Output the (X, Y) coordinate of the center of the cell containing the given text.  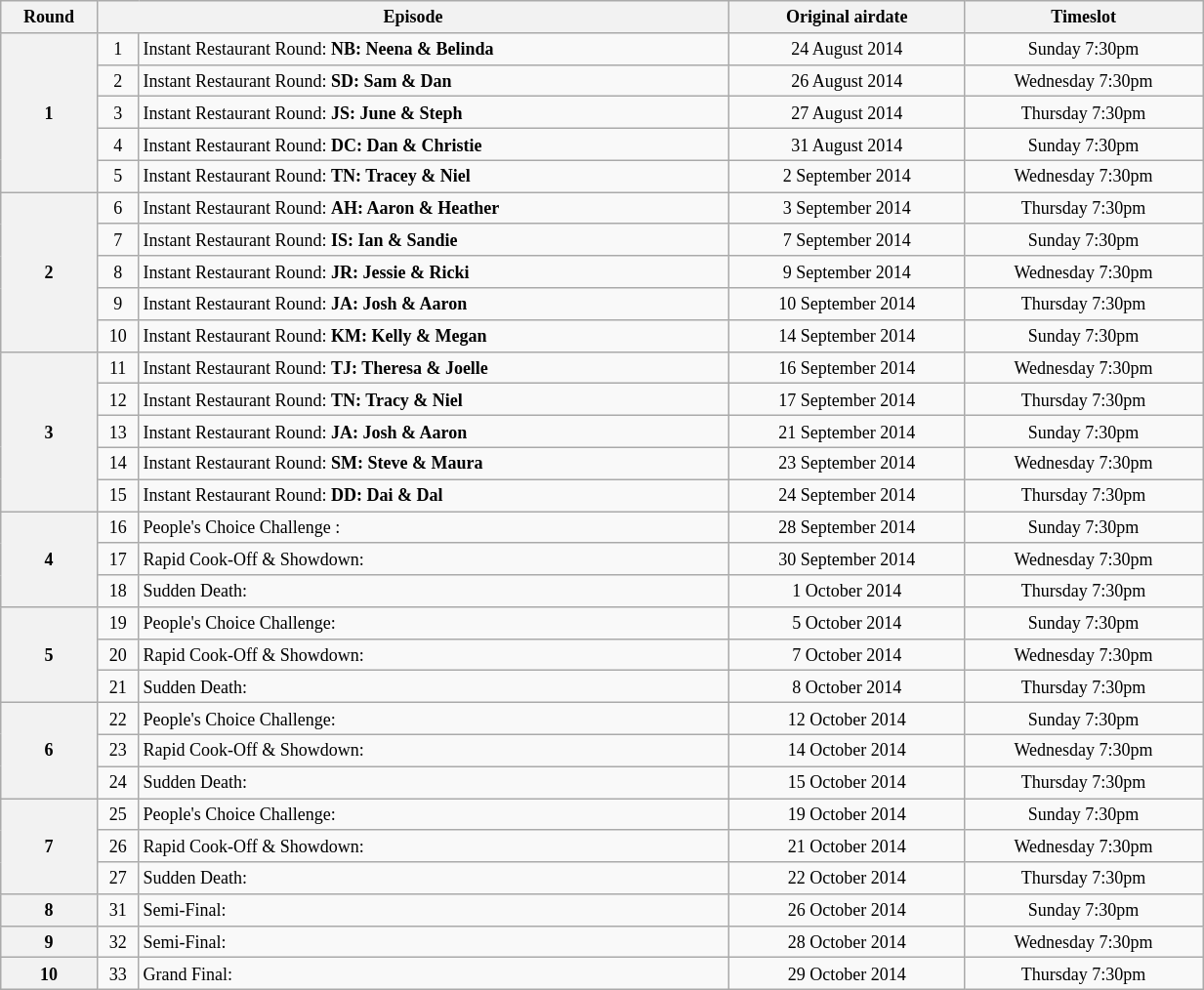
Instant Restaurant Round: JS: June & Steph (434, 113)
Episode (413, 18)
31 August 2014 (848, 144)
21 September 2014 (848, 432)
14 September 2014 (848, 336)
15 (117, 496)
14 October 2014 (848, 750)
28 September 2014 (848, 527)
11 (117, 367)
18 (117, 592)
21 (117, 687)
27 (117, 879)
14 (117, 463)
Instant Restaurant Round: KM: Kelly & Megan (434, 336)
12 October 2014 (848, 719)
24 (117, 783)
Timeslot (1084, 18)
Instant Restaurant Round: DC: Dan & Christie (434, 144)
5 October 2014 (848, 623)
Instant Restaurant Round: NB: Neena & Belinda (434, 49)
20 (117, 654)
28 October 2014 (848, 941)
8 October 2014 (848, 687)
Instant Restaurant Round: SM: Steve & Maura (434, 463)
Instant Restaurant Round: DD: Dai & Dal (434, 496)
26 August 2014 (848, 80)
17 (117, 558)
31 (117, 910)
Round (49, 18)
Original airdate (848, 18)
29 October 2014 (848, 974)
Instant Restaurant Round: TN: Tracey & Niel (434, 176)
30 September 2014 (848, 558)
23 (117, 750)
People's Choice Challenge : (434, 527)
10 September 2014 (848, 305)
21 October 2014 (848, 846)
27 August 2014 (848, 113)
24 September 2014 (848, 496)
7 September 2014 (848, 240)
26 (117, 846)
13 (117, 432)
Grand Final: (434, 974)
Instant Restaurant Round: SD: Sam & Dan (434, 80)
16 (117, 527)
24 August 2014 (848, 49)
7 October 2014 (848, 654)
Instant Restaurant Round: AH: Aaron & Heather (434, 209)
22 October 2014 (848, 879)
Instant Restaurant Round: TJ: Theresa & Joelle (434, 367)
33 (117, 974)
Instant Restaurant Round: IS: Ian & Sandie (434, 240)
19 October 2014 (848, 814)
22 (117, 719)
16 September 2014 (848, 367)
19 (117, 623)
Instant Restaurant Round: JR: Jessie & Ricki (434, 271)
3 September 2014 (848, 209)
17 September 2014 (848, 400)
32 (117, 941)
23 September 2014 (848, 463)
9 September 2014 (848, 271)
25 (117, 814)
12 (117, 400)
26 October 2014 (848, 910)
2 September 2014 (848, 176)
1 October 2014 (848, 592)
15 October 2014 (848, 783)
Instant Restaurant Round: TN: Tracy & Niel (434, 400)
